Find where the given text appears and provide that cell's center as (x, y) coordinate. 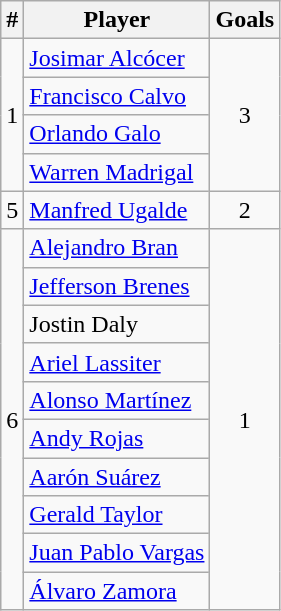
Player (117, 20)
2 (245, 210)
Alejandro Bran (117, 248)
Jostin Daly (117, 324)
Warren Madrigal (117, 172)
# (12, 20)
Álvaro Zamora (117, 591)
Orlando Galo (117, 134)
Andy Rojas (117, 438)
Gerald Taylor (117, 515)
Josimar Alcócer (117, 58)
5 (12, 210)
Alonso Martínez (117, 400)
Francisco Calvo (117, 96)
Manfred Ugalde (117, 210)
6 (12, 420)
Aarón Suárez (117, 477)
Juan Pablo Vargas (117, 553)
Jefferson Brenes (117, 286)
3 (245, 115)
Goals (245, 20)
Ariel Lassiter (117, 362)
